Return (x, y) of the center of cell containing provided text 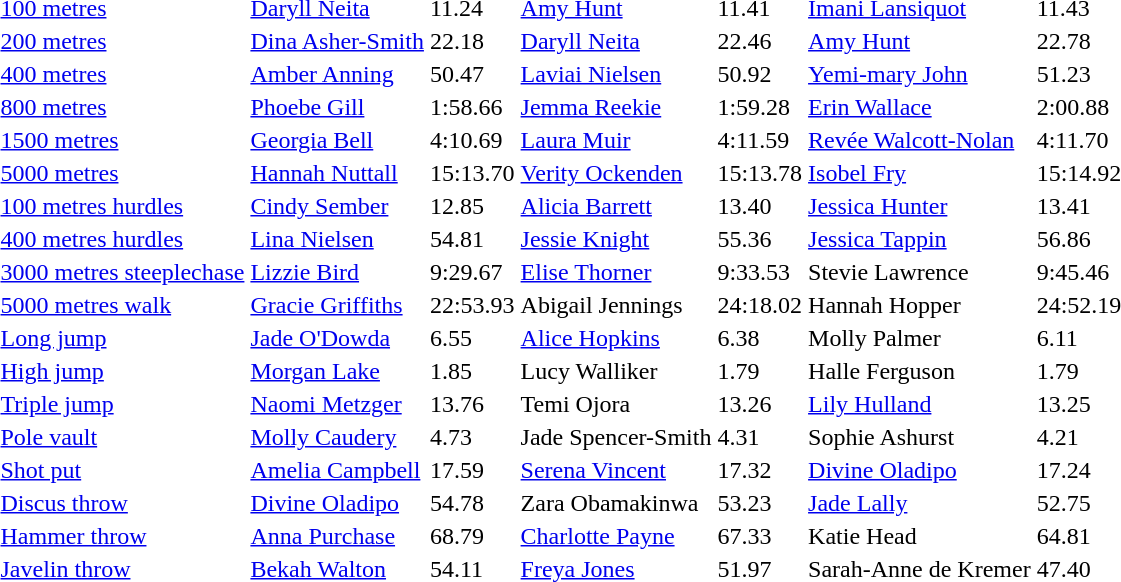
50.92 (760, 74)
15:13.70 (472, 173)
9:29.67 (472, 272)
22.46 (760, 41)
Phoebe Gill (338, 107)
Jade Spencer-Smith (616, 437)
6.55 (472, 338)
Alicia Barrett (616, 206)
54.81 (472, 239)
17.59 (472, 470)
13.26 (760, 404)
67.33 (760, 536)
4.31 (760, 437)
Morgan Lake (338, 371)
4:10.69 (472, 140)
1:59.28 (760, 107)
Stevie Lawrence (920, 272)
Jessie Knight (616, 239)
Molly Palmer (920, 338)
Dina Asher-Smith (338, 41)
Jade O'Dowda (338, 338)
9:33.53 (760, 272)
17.32 (760, 470)
Hannah Hopper (920, 305)
1.79 (760, 371)
4.73 (472, 437)
Jade Lally (920, 503)
Daryll Neita (616, 41)
Isobel Fry (920, 173)
6.38 (760, 338)
Anna Purchase (338, 536)
12.85 (472, 206)
Amber Anning (338, 74)
Gracie Griffiths (338, 305)
22.18 (472, 41)
Laviai Nielsen (616, 74)
15:13.78 (760, 173)
Yemi-mary John (920, 74)
Laura Muir (616, 140)
Amy Hunt (920, 41)
Zara Obamakinwa (616, 503)
55.36 (760, 239)
Jessica Hunter (920, 206)
13.40 (760, 206)
Jessica Tappin (920, 239)
Lina Nielsen (338, 239)
Serena Vincent (616, 470)
Abigail Jennings (616, 305)
Amelia Campbell (338, 470)
Lizzie Bird (338, 272)
Hannah Nuttall (338, 173)
Georgia Bell (338, 140)
Jemma Reekie (616, 107)
Katie Head (920, 536)
Lily Hulland (920, 404)
54.78 (472, 503)
24:18.02 (760, 305)
Charlotte Payne (616, 536)
Lucy Walliker (616, 371)
Naomi Metzger (338, 404)
Elise Thorner (616, 272)
Alice Hopkins (616, 338)
Temi Ojora (616, 404)
Molly Caudery (338, 437)
Halle Ferguson (920, 371)
1.85 (472, 371)
Verity Ockenden (616, 173)
Cindy Sember (338, 206)
68.79 (472, 536)
Sophie Ashurst (920, 437)
13.76 (472, 404)
53.23 (760, 503)
Revée Walcott-Nolan (920, 140)
Erin Wallace (920, 107)
22:53.93 (472, 305)
50.47 (472, 74)
4:11.59 (760, 140)
1:58.66 (472, 107)
